Detect which cell encompasses the target text, then output its [X, Y] center coordinate. 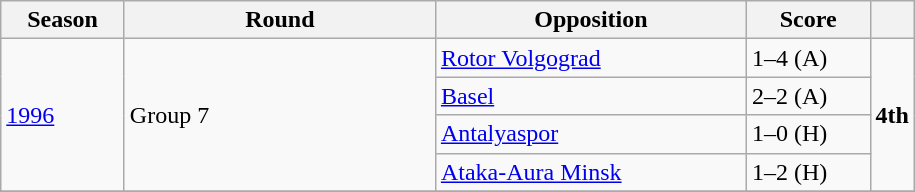
4th [892, 115]
Season [63, 20]
2–2 (A) [808, 96]
Opposition [590, 20]
Group 7 [280, 115]
Score [808, 20]
Rotor Volgograd [590, 58]
Round [280, 20]
1–4 (A) [808, 58]
1996 [63, 115]
Antalyaspor [590, 134]
Ataka-Aura Minsk [590, 172]
1–2 (H) [808, 172]
1–0 (H) [808, 134]
Basel [590, 96]
